Capture the cell that displays the provided text and extract its [X, Y] central coordinate. 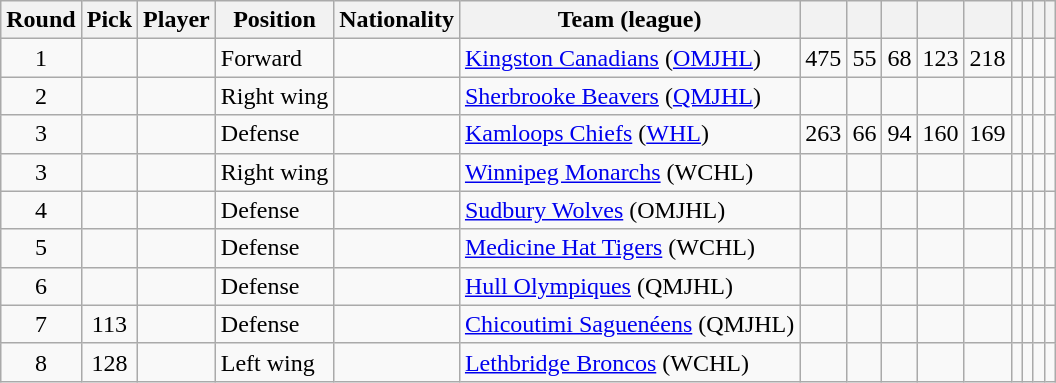
68 [900, 58]
5 [41, 248]
8 [41, 362]
4 [41, 210]
6 [41, 286]
128 [109, 362]
Chicoutimi Saguenéens (QMJHL) [629, 324]
Forward [274, 58]
123 [940, 58]
Medicine Hat Tigers (WCHL) [629, 248]
169 [988, 134]
Player [177, 20]
218 [988, 58]
160 [940, 134]
Sudbury Wolves (OMJHL) [629, 210]
Position [274, 20]
Sherbrooke Beavers (QMJHL) [629, 96]
94 [900, 134]
113 [109, 324]
Kamloops Chiefs (WHL) [629, 134]
Team (league) [629, 20]
263 [824, 134]
55 [864, 58]
Round [41, 20]
Lethbridge Broncos (WCHL) [629, 362]
Winnipeg Monarchs (WCHL) [629, 172]
Kingston Canadians (OMJHL) [629, 58]
Hull Olympiques (QMJHL) [629, 286]
7 [41, 324]
Left wing [274, 362]
Pick [109, 20]
475 [824, 58]
Nationality [397, 20]
1 [41, 58]
66 [864, 134]
2 [41, 96]
